Provide the (X, Y) coordinate of the cell's center where the given text is located.  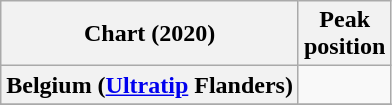
Chart (2020) (150, 34)
Peakposition (344, 34)
Belgium (Ultratip Flanders) (150, 85)
